For the text-containing cell, return its midpoint in (x, y) coordinate format. 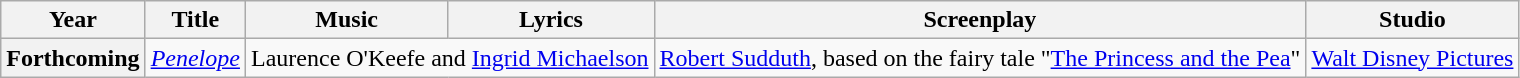
Year (73, 20)
Walt Disney Pictures (1412, 58)
Lyrics (551, 20)
Penelope (195, 58)
Robert Sudduth, based on the fairy tale "The Princess and the Pea" (980, 58)
Music (346, 20)
Title (195, 20)
Forthcoming (73, 58)
Laurence O'Keefe and Ingrid Michaelson (450, 58)
Screenplay (980, 20)
Studio (1412, 20)
